Search for the cell housing the specified text and yield its (X, Y) center coordinate. 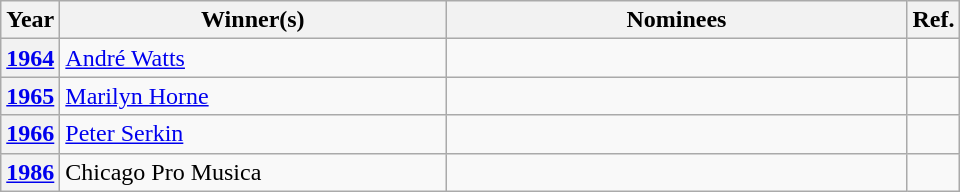
1964 (30, 58)
Peter Serkin (253, 134)
Marilyn Horne (253, 96)
1986 (30, 172)
Nominees (676, 20)
André Watts (253, 58)
1966 (30, 134)
Chicago Pro Musica (253, 172)
1965 (30, 96)
Winner(s) (253, 20)
Ref. (934, 20)
Year (30, 20)
